Capture the cell that displays the provided text and extract its (x, y) central coordinate. 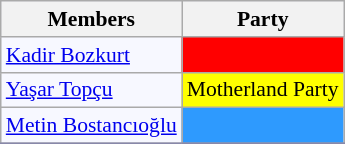
Kadir Bozkurt (92, 55)
Party (263, 19)
Yaşar Topçu (92, 90)
Metin Bostancıoğlu (92, 126)
Members (92, 19)
Motherland Party (263, 90)
